From the cell containing the given text, extract its center point as (X, Y) coordinate. 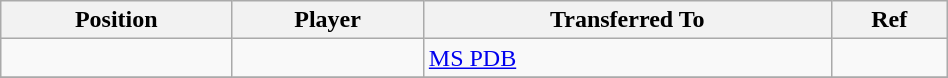
Ref (889, 20)
MS PDB (627, 58)
Position (116, 20)
Player (328, 20)
Transferred To (627, 20)
